Determine the [x, y] coordinate at the center of the cell enclosing the given text.  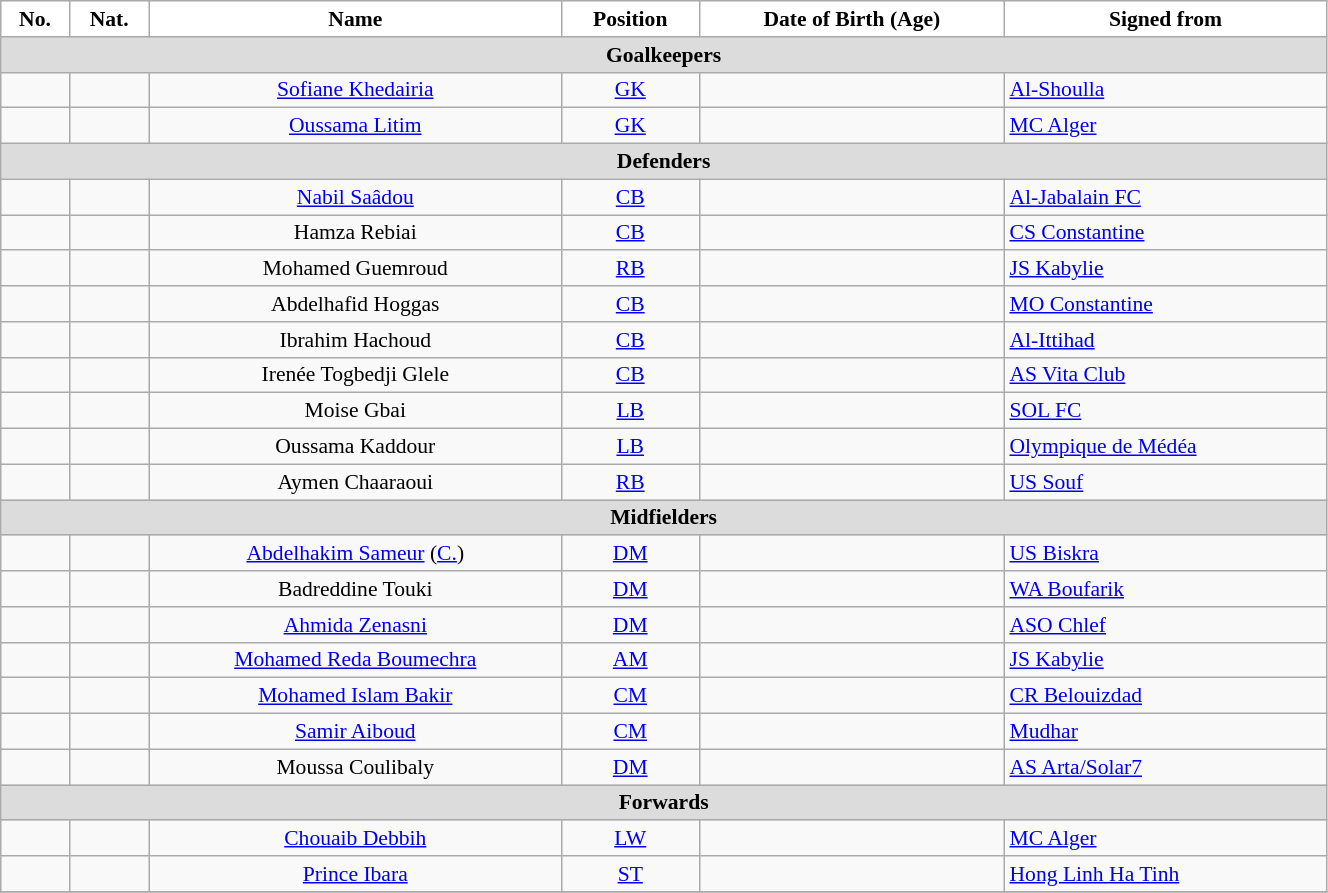
Date of Birth (Age) [852, 19]
Mohamed Guemroud [355, 269]
Mudhar [1165, 732]
Hong Linh Ha Tinh [1165, 874]
AM [630, 660]
Sofiane Khedairia [355, 90]
Goalkeepers [664, 55]
MO Constantine [1165, 304]
Midfielders [664, 518]
Al-Ittihad [1165, 340]
Al-Jabalain FC [1165, 197]
AS Vita Club [1165, 375]
Forwards [664, 803]
No. [35, 19]
Oussama Kaddour [355, 447]
Oussama Litim [355, 126]
Prince Ibara [355, 874]
Al-Shoulla [1165, 90]
Mohamed Reda Boumechra [355, 660]
Aymen Chaaraoui [355, 482]
AS Arta/Solar7 [1165, 767]
Nabil Saâdou [355, 197]
Moussa Coulibaly [355, 767]
ASO Chlef [1165, 625]
Badreddine Touki [355, 589]
Position [630, 19]
Ibrahim Hachoud [355, 340]
Olympique de Médéa [1165, 447]
Moise Gbai [355, 411]
Abdelhafid Hoggas [355, 304]
LW [630, 839]
Defenders [664, 162]
Hamza Rebiai [355, 233]
Chouaib Debbih [355, 839]
Irenée Togbedji Glele [355, 375]
Name [355, 19]
Signed from [1165, 19]
US Souf [1165, 482]
Nat. [109, 19]
SOL FC [1165, 411]
Samir Aiboud [355, 732]
CS Constantine [1165, 233]
US Biskra [1165, 554]
WA Boufarik [1165, 589]
ST [630, 874]
Mohamed Islam Bakir [355, 696]
Abdelhakim Sameur (C.) [355, 554]
CR Belouizdad [1165, 696]
Ahmida Zenasni [355, 625]
